From the cell containing the given text, extract its center point as (X, Y) coordinate. 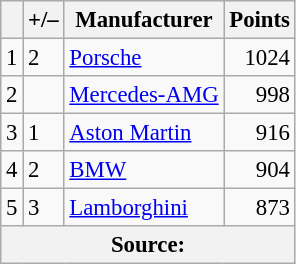
BMW (144, 170)
873 (260, 208)
5 (12, 208)
4 (12, 170)
904 (260, 170)
Aston Martin (144, 133)
+/– (44, 20)
Porsche (144, 58)
1024 (260, 58)
Mercedes-AMG (144, 95)
Manufacturer (144, 20)
Points (260, 20)
Lamborghini (144, 208)
916 (260, 133)
Source: (148, 245)
998 (260, 95)
